Extract the [x, y] coordinate from the center of the cell holding the provided text.  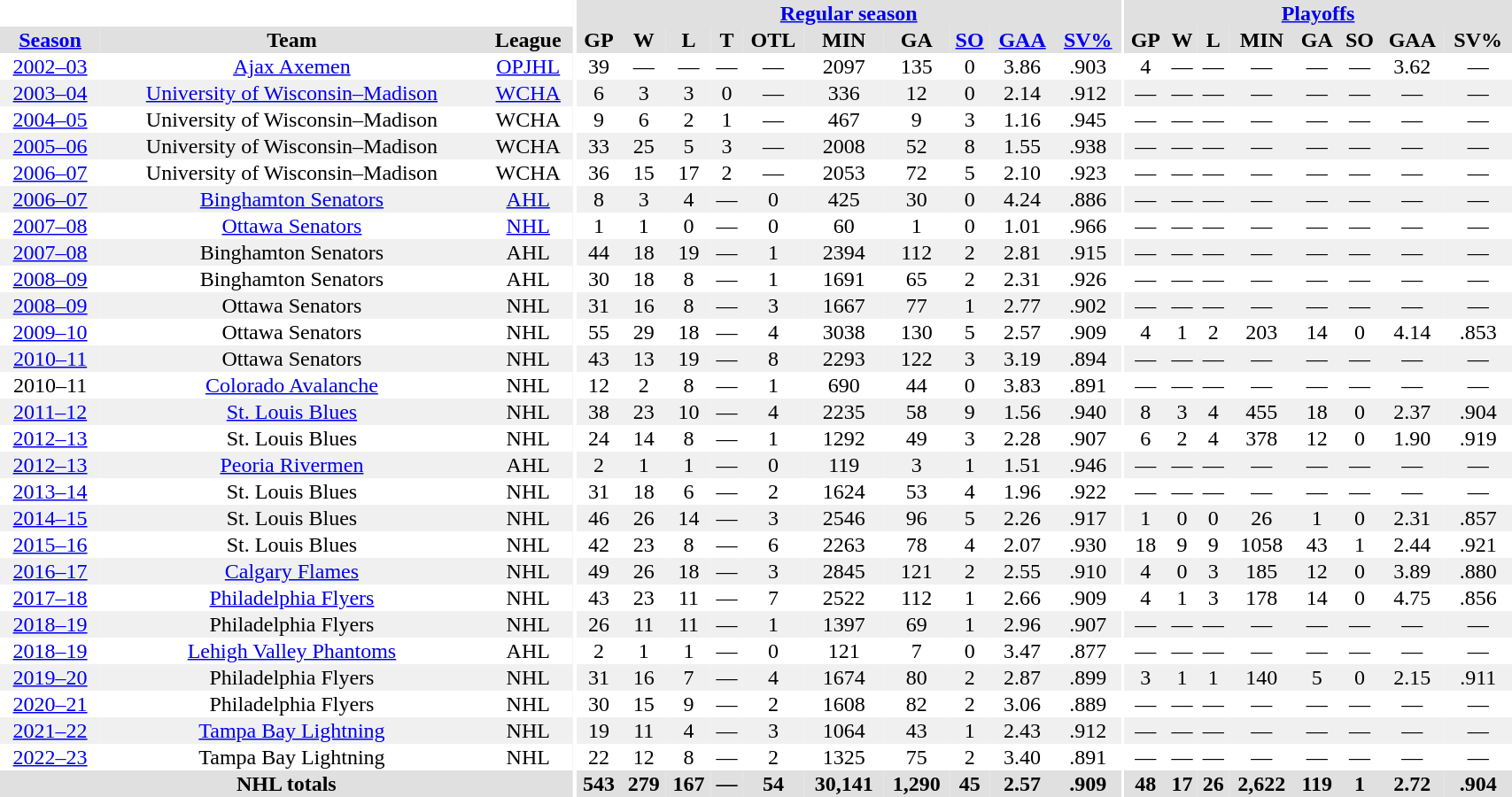
.938 [1088, 146]
455 [1261, 412]
2013–14 [50, 491]
2,622 [1261, 784]
.915 [1088, 252]
53 [917, 491]
Playoffs [1318, 13]
36 [599, 173]
1691 [844, 279]
135 [917, 66]
543 [599, 784]
Regular season [849, 13]
2017–18 [50, 598]
2.55 [1022, 571]
OTL [773, 40]
52 [917, 146]
3.86 [1022, 66]
1.90 [1412, 438]
2522 [844, 598]
2.10 [1022, 173]
58 [917, 412]
45 [970, 784]
T [726, 40]
1397 [844, 624]
2.43 [1022, 731]
25 [643, 146]
2009–10 [50, 332]
140 [1261, 677]
2.87 [1022, 677]
3.40 [1022, 757]
Lehigh Valley Phantoms [291, 651]
72 [917, 173]
2008 [844, 146]
2.26 [1022, 518]
2394 [844, 252]
3.89 [1412, 571]
2.77 [1022, 306]
3.47 [1022, 651]
2.72 [1412, 784]
1,290 [917, 784]
39 [599, 66]
2053 [844, 173]
.940 [1088, 412]
336 [844, 93]
55 [599, 332]
2005–06 [50, 146]
.886 [1088, 199]
Colorado Avalanche [291, 385]
467 [844, 120]
.877 [1088, 651]
.910 [1088, 571]
.945 [1088, 120]
Ajax Axemen [291, 66]
2015–16 [50, 545]
1292 [844, 438]
.903 [1088, 66]
80 [917, 677]
.902 [1088, 306]
.922 [1088, 491]
2011–12 [50, 412]
.930 [1088, 545]
.946 [1088, 465]
2845 [844, 571]
2263 [844, 545]
46 [599, 518]
.857 [1477, 518]
2.07 [1022, 545]
185 [1261, 571]
78 [917, 545]
2020–21 [50, 704]
.880 [1477, 571]
2003–04 [50, 93]
22 [599, 757]
13 [643, 359]
League [528, 40]
2293 [844, 359]
2235 [844, 412]
Peoria Rivermen [291, 465]
.853 [1477, 332]
3.06 [1022, 704]
130 [917, 332]
279 [643, 784]
3.19 [1022, 359]
1.01 [1022, 226]
.899 [1088, 677]
1667 [844, 306]
30,141 [844, 784]
2.44 [1412, 545]
1624 [844, 491]
OPJHL [528, 66]
4.14 [1412, 332]
.856 [1477, 598]
1.56 [1022, 412]
82 [917, 704]
2021–22 [50, 731]
2.28 [1022, 438]
3.62 [1412, 66]
96 [917, 518]
1.51 [1022, 465]
2002–03 [50, 66]
Calgary Flames [291, 571]
4.24 [1022, 199]
690 [844, 385]
.921 [1477, 545]
1.16 [1022, 120]
.966 [1088, 226]
2.15 [1412, 677]
167 [689, 784]
1325 [844, 757]
2019–20 [50, 677]
425 [844, 199]
75 [917, 757]
.889 [1088, 704]
2.66 [1022, 598]
.919 [1477, 438]
24 [599, 438]
77 [917, 306]
1.55 [1022, 146]
10 [689, 412]
3038 [844, 332]
.923 [1088, 173]
38 [599, 412]
.911 [1477, 677]
1674 [844, 677]
378 [1261, 438]
29 [643, 332]
69 [917, 624]
Team [291, 40]
2546 [844, 518]
Season [50, 40]
122 [917, 359]
2097 [844, 66]
.894 [1088, 359]
2.81 [1022, 252]
2016–17 [50, 571]
2022–23 [50, 757]
54 [773, 784]
4.75 [1412, 598]
1608 [844, 704]
65 [917, 279]
60 [844, 226]
33 [599, 146]
1064 [844, 731]
178 [1261, 598]
NHL totals [287, 784]
2.14 [1022, 93]
2014–15 [50, 518]
42 [599, 545]
2.96 [1022, 624]
1058 [1261, 545]
48 [1146, 784]
203 [1261, 332]
.917 [1088, 518]
2004–05 [50, 120]
3.83 [1022, 385]
1.96 [1022, 491]
.926 [1088, 279]
2.37 [1412, 412]
